Provide the (X, Y) coordinate of the cell's center where the given text is located.  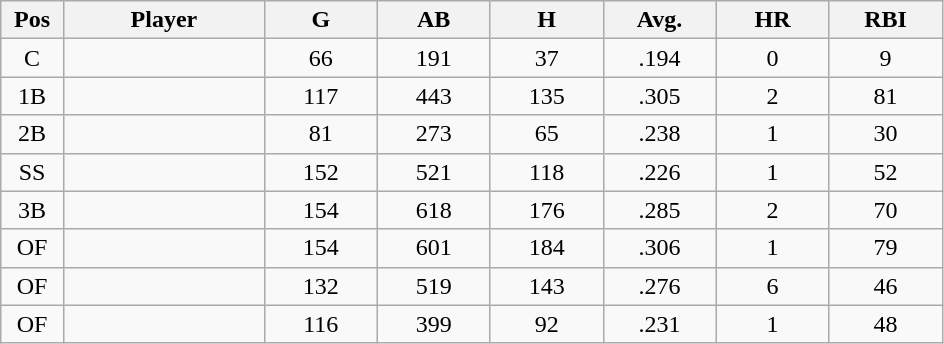
G (320, 20)
521 (434, 172)
519 (434, 286)
399 (434, 324)
601 (434, 248)
HR (772, 20)
.231 (660, 324)
1B (32, 96)
46 (886, 286)
Player (164, 20)
66 (320, 58)
30 (886, 134)
273 (434, 134)
3B (32, 210)
.305 (660, 96)
.194 (660, 58)
143 (546, 286)
443 (434, 96)
6 (772, 286)
176 (546, 210)
RBI (886, 20)
SS (32, 172)
79 (886, 248)
.276 (660, 286)
37 (546, 58)
117 (320, 96)
2B (32, 134)
H (546, 20)
Avg. (660, 20)
184 (546, 248)
52 (886, 172)
116 (320, 324)
132 (320, 286)
.285 (660, 210)
191 (434, 58)
118 (546, 172)
152 (320, 172)
AB (434, 20)
92 (546, 324)
0 (772, 58)
.238 (660, 134)
135 (546, 96)
.226 (660, 172)
48 (886, 324)
65 (546, 134)
C (32, 58)
70 (886, 210)
9 (886, 58)
.306 (660, 248)
618 (434, 210)
Pos (32, 20)
